Capture the cell that displays the provided text and extract its [X, Y] central coordinate. 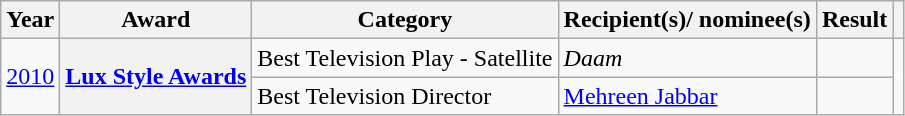
Best Television Play - Satellite [405, 58]
2010 [30, 77]
Mehreen Jabbar [687, 96]
Category [405, 20]
Result [854, 20]
Award [156, 20]
Recipient(s)/ nominee(s) [687, 20]
Year [30, 20]
Best Television Director [405, 96]
Lux Style Awards [156, 77]
Daam [687, 58]
